From the cell containing the given text, extract its center point as [x, y] coordinate. 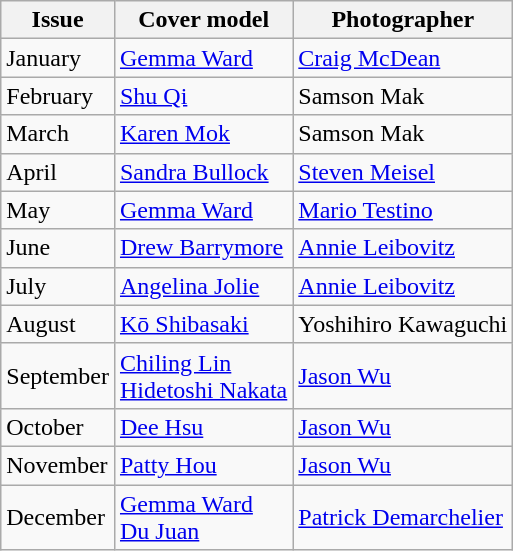
April [58, 172]
Shu Qi [203, 96]
Gemma Ward Du Juan [203, 516]
September [58, 376]
Chiling Lin Hidetoshi Nakata [203, 376]
May [58, 210]
Karen Mok [203, 134]
June [58, 248]
Drew Barrymore [203, 248]
March [58, 134]
November [58, 465]
February [58, 96]
Mario Testino [403, 210]
Cover model [203, 20]
Issue [58, 20]
Dee Hsu [203, 427]
July [58, 286]
August [58, 324]
Patty Hou [203, 465]
Kō Shibasaki [203, 324]
January [58, 58]
Photographer [403, 20]
December [58, 516]
Yoshihiro Kawaguchi [403, 324]
Craig McDean [403, 58]
October [58, 427]
Patrick Demarchelier [403, 516]
Sandra Bullock [203, 172]
Steven Meisel [403, 172]
Angelina Jolie [203, 286]
